Return the [X, Y] coordinate for the center point of the cell that contains the specified text.  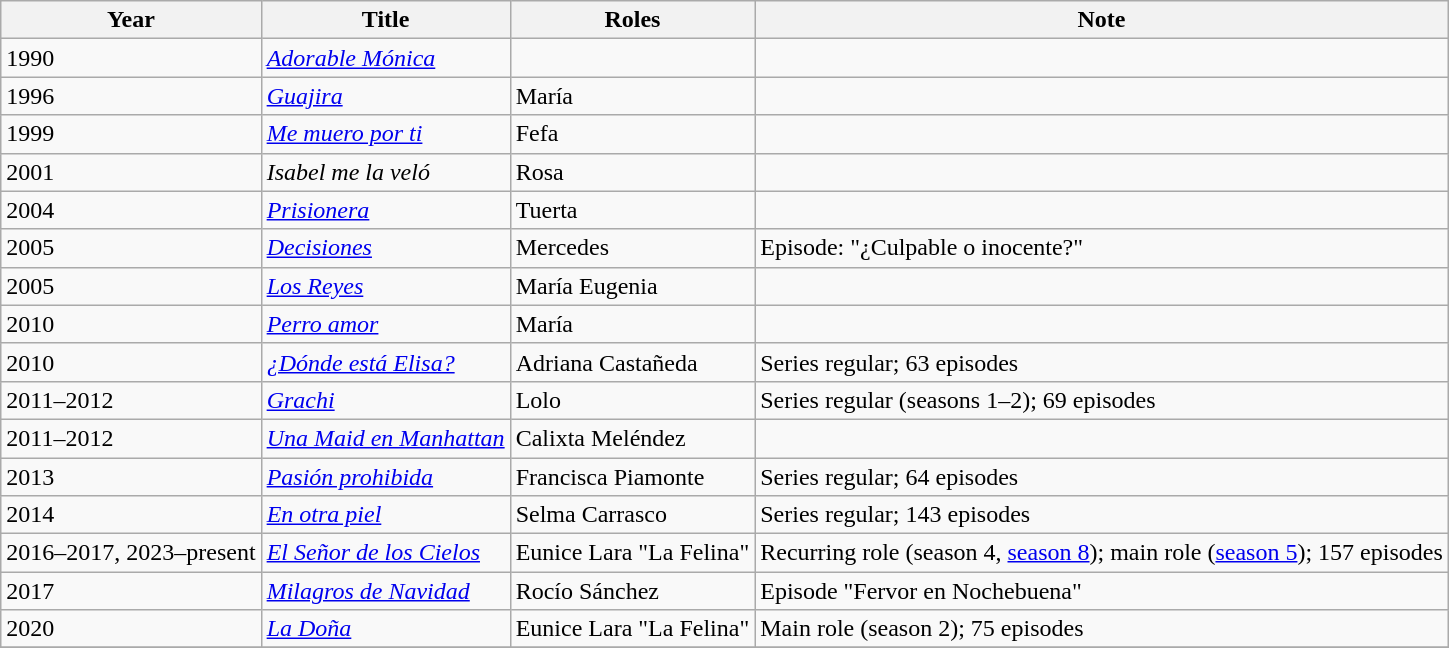
Adriana Castañeda [632, 362]
Francisca Piamonte [632, 477]
1990 [131, 58]
Tuerta [632, 210]
Selma Carrasco [632, 515]
2013 [131, 477]
Main role (season 2); 75 episodes [1102, 629]
2017 [131, 591]
Una Maid en Manhattan [386, 438]
Milagros de Navidad [386, 591]
Series regular; 64 episodes [1102, 477]
Note [1102, 20]
Roles [632, 20]
Guajira [386, 96]
Series regular (seasons 1–2); 69 episodes [1102, 400]
¿Dónde está Elisa? [386, 362]
La Doña [386, 629]
Series regular; 143 episodes [1102, 515]
Prisionera [386, 210]
Me muero por ti [386, 134]
Rosa [632, 172]
2016–2017, 2023–present [131, 553]
Recurring role (season 4, season 8); main role (season 5); 157 episodes [1102, 553]
Los Reyes [386, 286]
2020 [131, 629]
Year [131, 20]
1996 [131, 96]
Decisiones [386, 248]
Mercedes [632, 248]
1999 [131, 134]
Lolo [632, 400]
El Señor de los Cielos [386, 553]
Fefa [632, 134]
2014 [131, 515]
María Eugenia [632, 286]
Episode "Fervor en Nochebuena" [1102, 591]
Title [386, 20]
En otra piel [386, 515]
2001 [131, 172]
2004 [131, 210]
Pasión prohibida [386, 477]
Calixta Meléndez [632, 438]
Adorable Mónica [386, 58]
Perro amor [386, 324]
Grachi [386, 400]
Episode: "¿Culpable o inocente?" [1102, 248]
Isabel me la veló [386, 172]
Rocío Sánchez [632, 591]
Series regular; 63 episodes [1102, 362]
